From the cell containing the given text, extract its center point as (X, Y) coordinate. 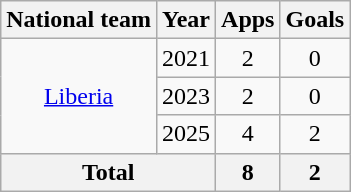
Apps (248, 20)
Goals (315, 20)
2021 (186, 58)
Total (108, 172)
8 (248, 172)
2025 (186, 134)
4 (248, 134)
2023 (186, 96)
National team (79, 20)
Liberia (79, 96)
Year (186, 20)
